For the text-containing cell, return its midpoint in [X, Y] coordinate format. 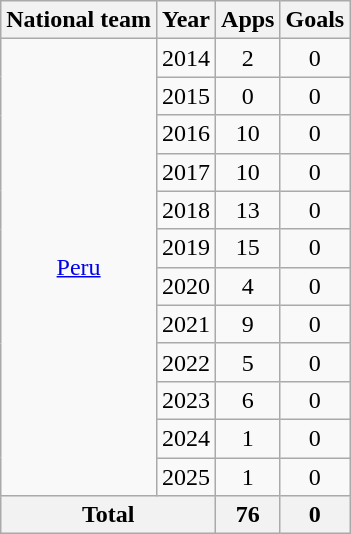
2017 [186, 172]
4 [248, 286]
5 [248, 362]
Peru [79, 268]
76 [248, 515]
2025 [186, 477]
2019 [186, 248]
2018 [186, 210]
2022 [186, 362]
2024 [186, 438]
13 [248, 210]
9 [248, 324]
15 [248, 248]
6 [248, 400]
Apps [248, 20]
Goals [315, 20]
National team [79, 20]
Year [186, 20]
Total [108, 515]
2020 [186, 286]
2021 [186, 324]
2014 [186, 58]
2023 [186, 400]
2 [248, 58]
2015 [186, 96]
2016 [186, 134]
